Capture the cell that displays the provided text and extract its [X, Y] central coordinate. 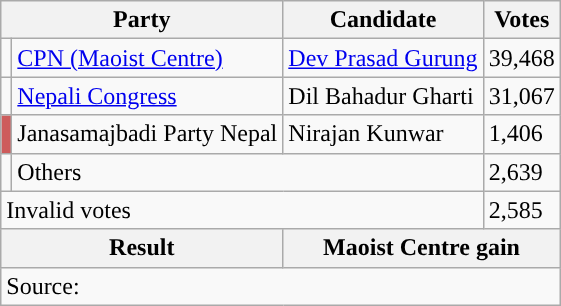
Party [142, 20]
Maoist Centre gain [422, 248]
1,406 [522, 134]
Janasamajbadi Party Nepal [148, 134]
31,067 [522, 96]
Nepali Congress [148, 96]
Dil Bahadur Gharti [383, 96]
Dev Prasad Gurung [383, 58]
Votes [522, 20]
2,585 [522, 210]
Result [142, 248]
Invalid votes [242, 210]
Nirajan Kunwar [383, 134]
Candidate [383, 20]
2,639 [522, 172]
39,468 [522, 58]
Source: [280, 286]
CPN (Maoist Centre) [148, 58]
Others [248, 172]
